Search for the cell housing the specified text and yield its (x, y) center coordinate. 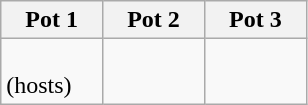
(hosts) (52, 72)
Pot 3 (255, 20)
Pot 2 (154, 20)
Pot 1 (52, 20)
